Capture the cell that displays the provided text and extract its (x, y) central coordinate. 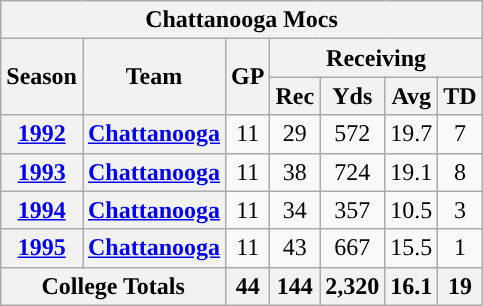
Avg (412, 96)
144 (295, 286)
Chattanooga Mocs (242, 20)
29 (295, 134)
1 (460, 248)
2,320 (352, 286)
19.7 (412, 134)
College Totals (114, 286)
19 (460, 286)
1995 (42, 248)
3 (460, 210)
8 (460, 172)
10.5 (412, 210)
16.1 (412, 286)
Rec (295, 96)
Team (154, 77)
38 (295, 172)
Receiving (376, 58)
7 (460, 134)
667 (352, 248)
Yds (352, 96)
34 (295, 210)
1992 (42, 134)
15.5 (412, 248)
44 (248, 286)
357 (352, 210)
1993 (42, 172)
GP (248, 77)
Season (42, 77)
19.1 (412, 172)
1994 (42, 210)
572 (352, 134)
43 (295, 248)
TD (460, 96)
724 (352, 172)
